Capture the cell that displays the provided text and extract its (x, y) central coordinate. 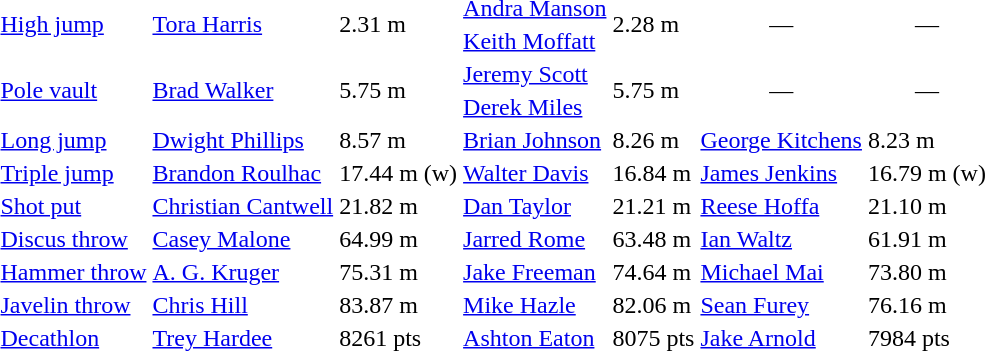
Dwight Phillips (243, 140)
21.82 m (398, 206)
8.26 m (654, 140)
21.21 m (654, 206)
George Kitchens (782, 140)
Jeremy Scott (535, 74)
Brian Johnson (535, 140)
Keith Moffatt (535, 41)
Sean Furey (782, 305)
Jarred Rome (535, 239)
— (782, 90)
75.31 m (398, 272)
64.99 m (398, 239)
63.48 m (654, 239)
83.87 m (398, 305)
Casey Malone (243, 239)
Brandon Roulhac (243, 173)
82.06 m (654, 305)
Michael Mai (782, 272)
Dan Taylor (535, 206)
Brad Walker (243, 90)
Mike Hazle (535, 305)
Walter Davis (535, 173)
A. G. Kruger (243, 272)
17.44 m (w) (398, 173)
8.57 m (398, 140)
Jake Freeman (535, 272)
74.64 m (654, 272)
James Jenkins (782, 173)
16.84 m (654, 173)
Derek Miles (535, 107)
Ian Waltz (782, 239)
Reese Hoffa (782, 206)
Christian Cantwell (243, 206)
Chris Hill (243, 305)
